Pinpoint the cell where the given text exists, returning its [x, y] midpoint coordinate. 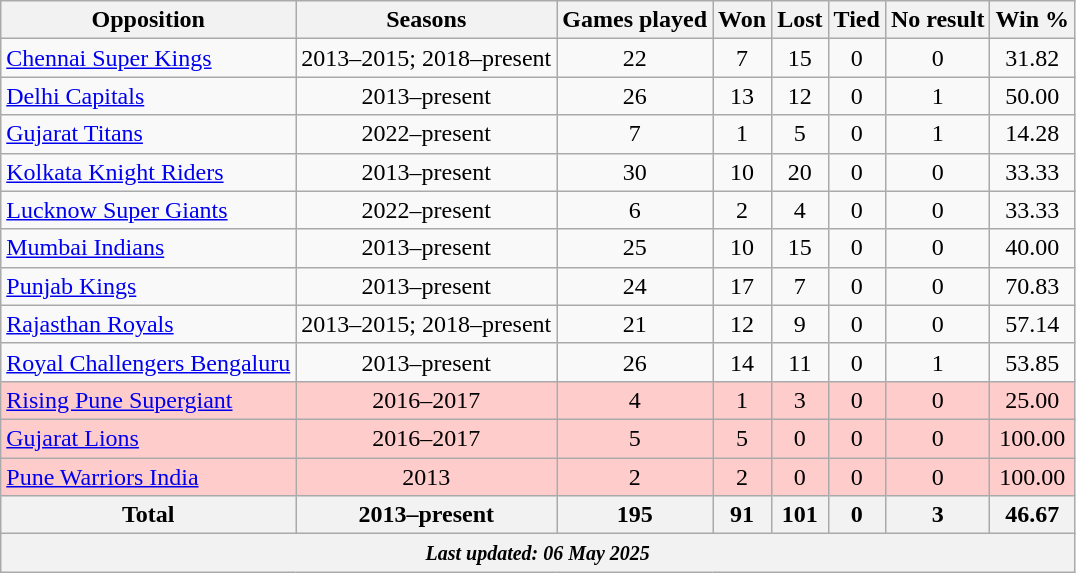
No result [938, 20]
Won [742, 20]
53.85 [1032, 362]
101 [800, 515]
Rajasthan Royals [148, 324]
Delhi Capitals [148, 96]
Pune Warriors India [148, 477]
31.82 [1032, 58]
Mumbai Indians [148, 248]
17 [742, 286]
Seasons [426, 20]
11 [800, 362]
Gujarat Titans [148, 134]
20 [800, 172]
Punjab Kings [148, 286]
14.28 [1032, 134]
Chennai Super Kings [148, 58]
57.14 [1032, 324]
Win % [1032, 20]
Royal Challengers Bengaluru [148, 362]
46.67 [1032, 515]
50.00 [1032, 96]
91 [742, 515]
Tied [856, 20]
Opposition [148, 20]
Gujarat Lions [148, 438]
Games played [635, 20]
9 [800, 324]
Rising Pune Supergiant [148, 400]
25 [635, 248]
2013 [426, 477]
22 [635, 58]
Kolkata Knight Riders [148, 172]
30 [635, 172]
Last updated: 06 May 2025 [538, 553]
Lucknow Super Giants [148, 210]
14 [742, 362]
21 [635, 324]
13 [742, 96]
24 [635, 286]
Lost [800, 20]
195 [635, 515]
Total [148, 515]
6 [635, 210]
40.00 [1032, 248]
25.00 [1032, 400]
70.83 [1032, 286]
